Locate the cell with the specified text and output its [X, Y] center coordinate. 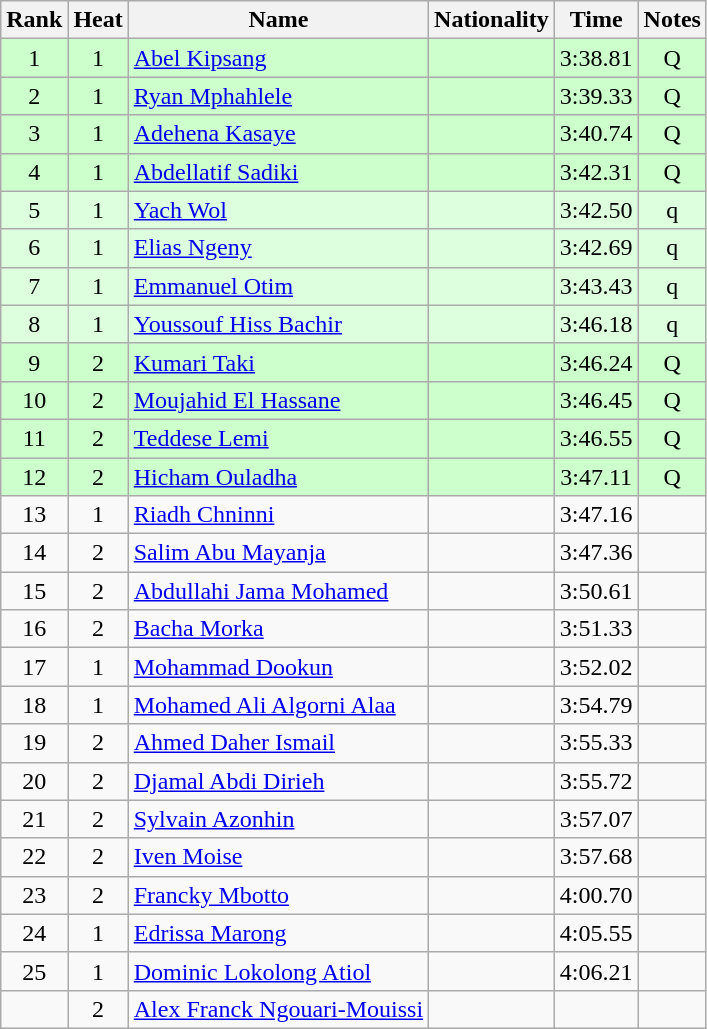
Elias Ngeny [278, 248]
Riadh Chninni [278, 515]
Time [596, 20]
4:05.55 [596, 933]
3:42.69 [596, 248]
Mohammad Dookun [278, 667]
9 [34, 362]
8 [34, 324]
Bacha Morka [278, 629]
Ryan Mphahlele [278, 96]
Emmanuel Otim [278, 286]
11 [34, 438]
6 [34, 248]
3:46.24 [596, 362]
3:39.33 [596, 96]
3:42.50 [596, 210]
10 [34, 400]
3:57.68 [596, 857]
3:47.11 [596, 477]
3:47.36 [596, 553]
Youssouf Hiss Bachir [278, 324]
18 [34, 705]
Abel Kipsang [278, 58]
3:47.16 [596, 515]
Name [278, 20]
Sylvain Azonhin [278, 819]
Teddese Lemi [278, 438]
3:52.02 [596, 667]
Ahmed Daher Ismail [278, 743]
Mohamed Ali Algorni Alaa [278, 705]
12 [34, 477]
Adehena Kasaye [278, 134]
4:06.21 [596, 971]
21 [34, 819]
Kumari Taki [278, 362]
14 [34, 553]
Abdullahi Jama Mohamed [278, 591]
3:54.79 [596, 705]
3:50.61 [596, 591]
4:00.70 [596, 895]
3:46.18 [596, 324]
3:40.74 [596, 134]
Hicham Ouladha [278, 477]
Dominic Lokolong Atiol [278, 971]
5 [34, 210]
23 [34, 895]
Heat [98, 20]
Notes [672, 20]
3:46.45 [596, 400]
20 [34, 781]
22 [34, 857]
Salim Abu Mayanja [278, 553]
15 [34, 591]
3:51.33 [596, 629]
3:55.33 [596, 743]
Abdellatif Sadiki [278, 172]
3:55.72 [596, 781]
3:38.81 [596, 58]
Nationality [492, 20]
19 [34, 743]
Alex Franck Ngouari-Mouissi [278, 1009]
3:42.31 [596, 172]
4 [34, 172]
7 [34, 286]
Francky Mbotto [278, 895]
16 [34, 629]
Yach Wol [278, 210]
3:43.43 [596, 286]
Rank [34, 20]
Djamal Abdi Dirieh [278, 781]
24 [34, 933]
3:46.55 [596, 438]
3:57.07 [596, 819]
3 [34, 134]
Iven Moise [278, 857]
Edrissa Marong [278, 933]
Moujahid El Hassane [278, 400]
17 [34, 667]
25 [34, 971]
13 [34, 515]
